Scan for the cell matching the given text and deliver its (X, Y) coordinate at center. 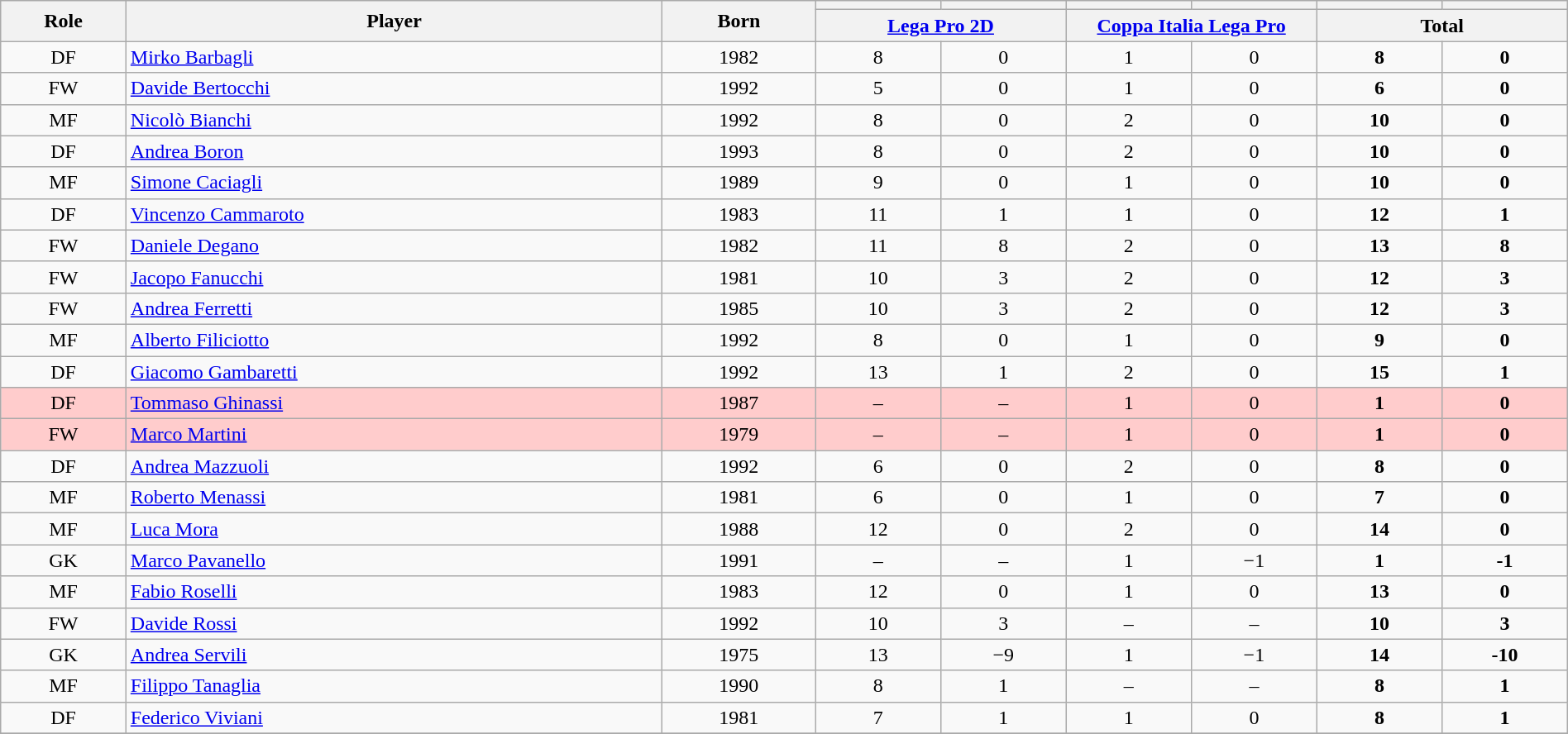
Andrea Ferretti (394, 308)
15 (1379, 371)
Vincenzo Cammaroto (394, 214)
Mirko Barbagli (394, 57)
Jacopo Fanucchi (394, 277)
Nicolò Bianchi (394, 120)
Lega Pro 2D (941, 26)
Alberto Filiciotto (394, 340)
5 (878, 88)
Davide Rossi (394, 623)
1991 (739, 560)
1975 (739, 655)
-10 (1505, 655)
-1 (1505, 560)
1993 (739, 151)
Giacomo Gambaretti (394, 371)
Marco Pavanello (394, 560)
Andrea Mazzuoli (394, 466)
1988 (739, 529)
Roberto Menassi (394, 498)
Role (64, 21)
Daniele Degano (394, 245)
Player (394, 21)
Davide Bertocchi (394, 88)
Andrea Servili (394, 655)
Marco Martini (394, 435)
1987 (739, 403)
Andrea Boron (394, 151)
1989 (739, 183)
Fabio Roselli (394, 592)
1979 (739, 435)
−9 (1004, 655)
Total (1442, 26)
Filippo Tanaglia (394, 686)
Coppa Italia Lega Pro (1191, 26)
1985 (739, 308)
Luca Mora (394, 529)
Tommaso Ghinassi (394, 403)
Simone Caciagli (394, 183)
1990 (739, 686)
Federico Viviani (394, 717)
Born (739, 21)
